From the cell containing the given text, extract its center point as (x, y) coordinate. 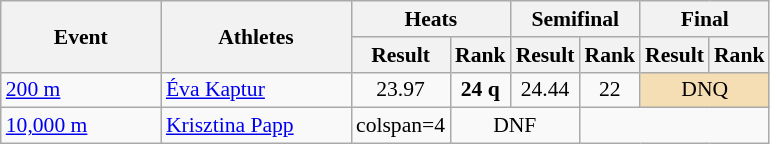
DNF (514, 126)
Final (704, 19)
Semifinal (576, 19)
22 (610, 90)
24.44 (546, 90)
24 q (480, 90)
colspan=4 (400, 126)
23.97 (400, 90)
10,000 m (81, 126)
Heats (431, 19)
DNQ (704, 90)
200 m (81, 90)
Athletes (256, 36)
Krisztina Papp (256, 126)
Event (81, 36)
Éva Kaptur (256, 90)
